Locate the cell with the specified text and output its (X, Y) center coordinate. 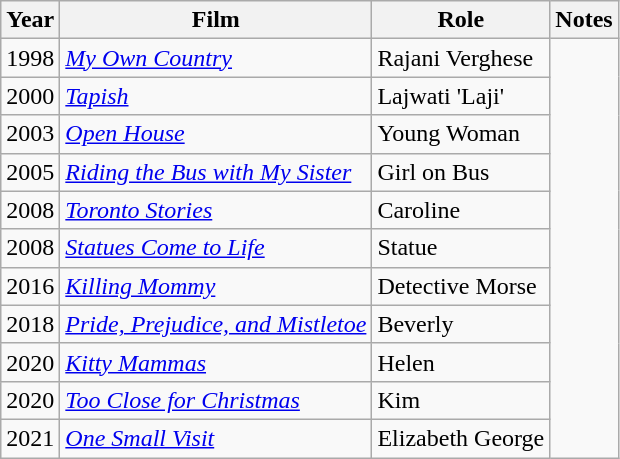
2003 (30, 134)
Kitty Mammas (216, 362)
2000 (30, 96)
Pride, Prejudice, and Mistletoe (216, 324)
My Own Country (216, 58)
2021 (30, 438)
2005 (30, 172)
Role (461, 20)
Year (30, 20)
Girl on Bus (461, 172)
1998 (30, 58)
Kim (461, 400)
Caroline (461, 210)
Riding the Bus with My Sister (216, 172)
Lajwati 'Laji' (461, 96)
Statues Come to Life (216, 248)
Too Close for Christmas (216, 400)
Young Woman (461, 134)
Tapish (216, 96)
Rajani Verghese (461, 58)
Killing Mommy (216, 286)
Open House (216, 134)
Helen (461, 362)
Elizabeth George (461, 438)
One Small Visit (216, 438)
Detective Morse (461, 286)
Notes (584, 20)
Film (216, 20)
Beverly (461, 324)
2018 (30, 324)
Toronto Stories (216, 210)
Statue (461, 248)
2016 (30, 286)
